Pinpoint the cell where the given text exists, returning its (x, y) midpoint coordinate. 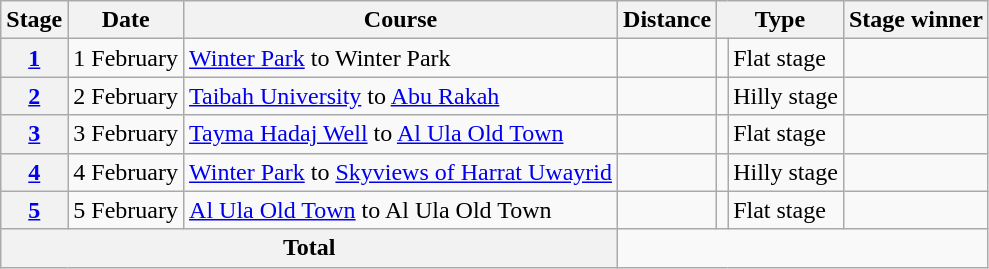
Tayma Hadaj Well to Al Ula Old Town (401, 134)
5 (34, 210)
5 February (126, 210)
Date (126, 20)
Winter Park to Skyviews of Harrat Uwayrid (401, 172)
Stage winner (916, 20)
Type (780, 20)
Al Ula Old Town to Al Ula Old Town (401, 210)
2 (34, 96)
3 (34, 134)
Course (401, 20)
Total (310, 248)
Taibah University to Abu Rakah (401, 96)
4 February (126, 172)
1 February (126, 58)
Winter Park to Winter Park (401, 58)
4 (34, 172)
2 February (126, 96)
3 February (126, 134)
Stage (34, 20)
1 (34, 58)
Distance (668, 20)
